Find where the given text appears and provide that cell's center as [X, Y] coordinate. 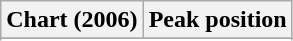
Peak position [218, 20]
Chart (2006) [72, 20]
